Provide the (X, Y) coordinate of the cell's center where the given text is located.  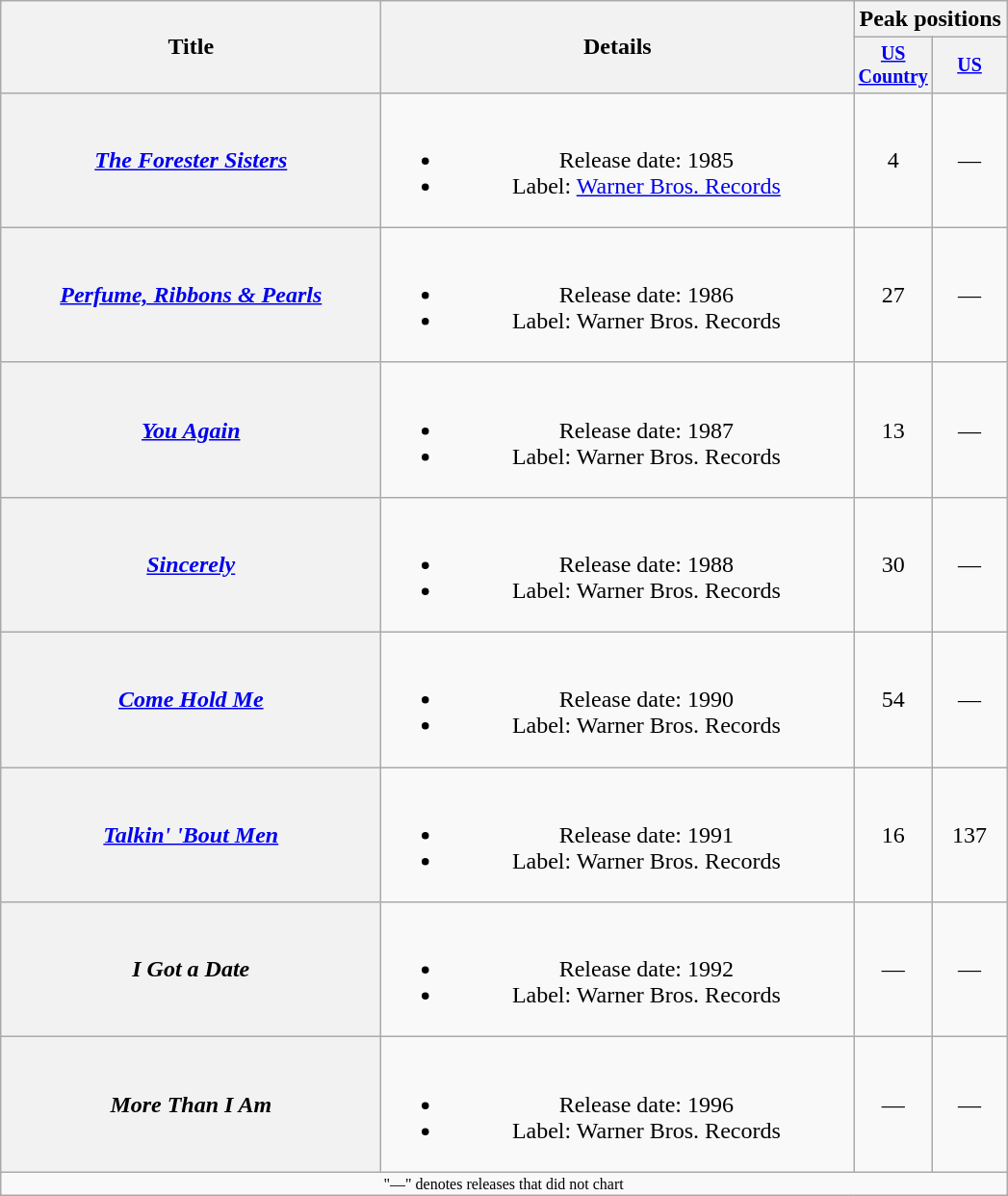
Come Hold Me (191, 700)
The Forester Sisters (191, 160)
30 (893, 564)
Peak positions (930, 19)
Sincerely (191, 564)
More Than I Am (191, 1105)
54 (893, 700)
Details (618, 47)
Perfume, Ribbons & Pearls (191, 295)
US Country (893, 65)
"—" denotes releases that did not chart (504, 1183)
Release date: 1990Label: Warner Bros. Records (618, 700)
13 (893, 429)
Release date: 1988Label: Warner Bros. Records (618, 564)
4 (893, 160)
Talkin' 'Bout Men (191, 835)
Release date: 1991Label: Warner Bros. Records (618, 835)
16 (893, 835)
Release date: 1996Label: Warner Bros. Records (618, 1105)
137 (970, 835)
Release date: 1986Label: Warner Bros. Records (618, 295)
Release date: 1992Label: Warner Bros. Records (618, 970)
27 (893, 295)
Release date: 1987Label: Warner Bros. Records (618, 429)
I Got a Date (191, 970)
Title (191, 47)
You Again (191, 429)
US (970, 65)
Release date: 1985Label: Warner Bros. Records (618, 160)
